For the text-containing cell, return its midpoint in (X, Y) coordinate format. 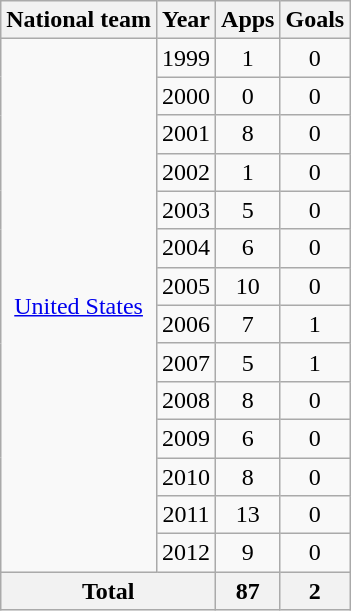
2010 (186, 477)
Total (108, 591)
1999 (186, 58)
2005 (186, 286)
13 (248, 515)
Year (186, 20)
2011 (186, 515)
7 (248, 324)
2000 (186, 96)
National team (79, 20)
87 (248, 591)
2002 (186, 172)
Apps (248, 20)
2003 (186, 210)
2012 (186, 553)
2006 (186, 324)
United States (79, 306)
Goals (315, 20)
10 (248, 286)
2 (315, 591)
2001 (186, 134)
2008 (186, 400)
9 (248, 553)
2007 (186, 362)
2004 (186, 248)
2009 (186, 438)
